Return (X, Y) of the center of cell containing provided text 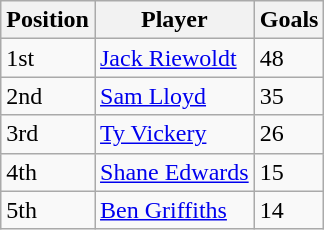
Jack Riewoldt (174, 58)
Position (48, 20)
4th (48, 172)
5th (48, 210)
3rd (48, 134)
Ty Vickery (174, 134)
Sam Lloyd (174, 96)
Player (174, 20)
35 (289, 96)
26 (289, 134)
1st (48, 58)
2nd (48, 96)
Goals (289, 20)
48 (289, 58)
Ben Griffiths (174, 210)
15 (289, 172)
Shane Edwards (174, 172)
14 (289, 210)
